Return [x, y] of the center of cell containing provided text 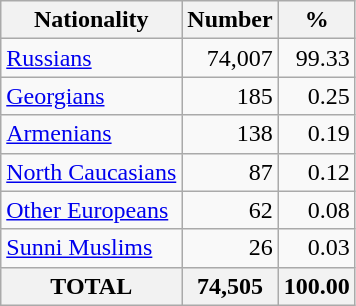
0.12 [316, 172]
0.25 [316, 96]
0.08 [316, 210]
Russians [92, 58]
87 [230, 172]
99.33 [316, 58]
% [316, 20]
North Caucasians [92, 172]
100.00 [316, 286]
Other Europeans [92, 210]
0.19 [316, 134]
Georgians [92, 96]
TOTAL [92, 286]
Sunni Muslims [92, 248]
185 [230, 96]
Armenians [92, 134]
62 [230, 210]
26 [230, 248]
74,505 [230, 286]
Nationality [92, 20]
Number [230, 20]
138 [230, 134]
74,007 [230, 58]
0.03 [316, 248]
